Determine the [x, y] coordinate at the center of the cell enclosing the given text.  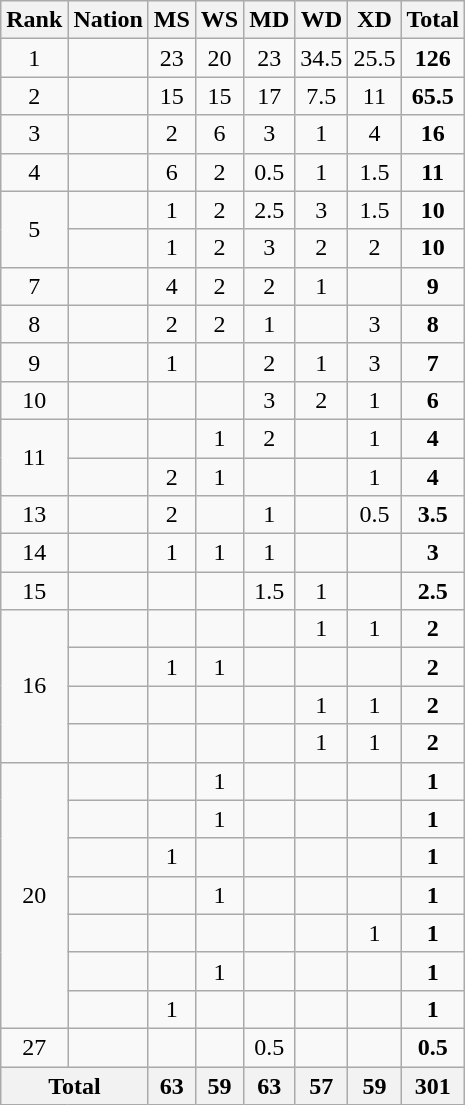
MD [270, 20]
Rank [34, 20]
MS [172, 20]
13 [34, 515]
Nation [108, 20]
14 [34, 553]
126 [433, 58]
301 [433, 1085]
XD [374, 20]
WD [322, 20]
17 [270, 96]
57 [322, 1085]
34.5 [322, 58]
25.5 [374, 58]
7.5 [322, 96]
5 [34, 229]
3.5 [433, 515]
27 [34, 1047]
65.5 [433, 96]
WS [219, 20]
